Output the (x, y) coordinate of the center of the cell containing the given text.  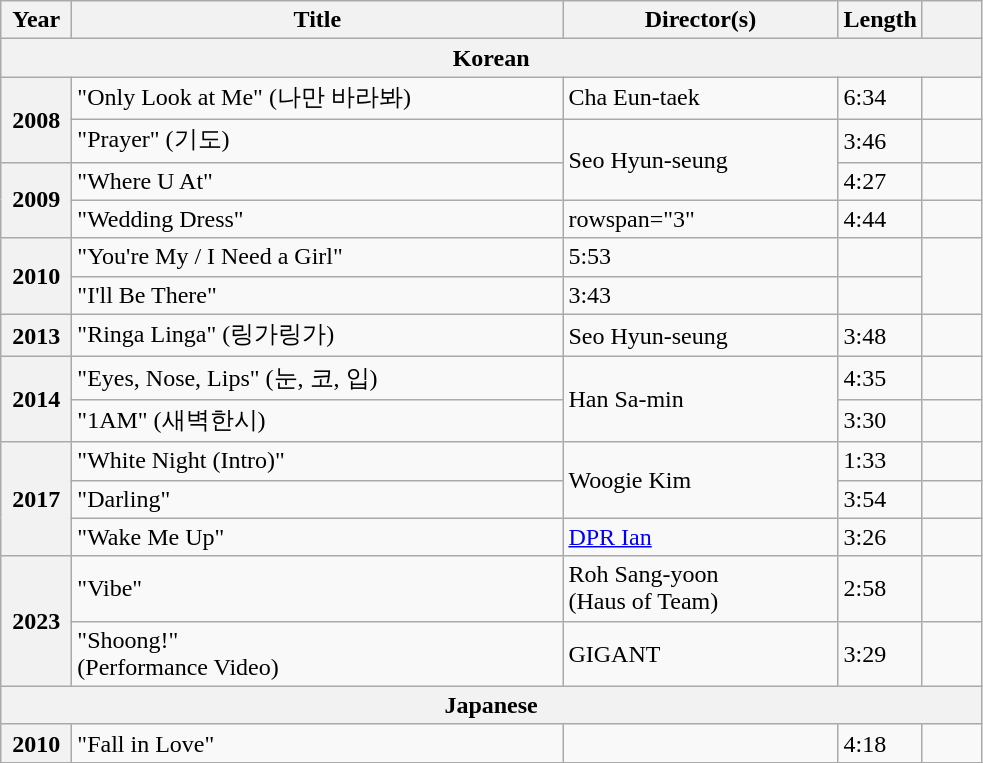
3:26 (880, 537)
"Only Look at Me" (나만 바라봐) (318, 98)
3:30 (880, 420)
"Vibe" (318, 588)
rowspan="3" (700, 219)
"Prayer" (기도) (318, 140)
"Wake Me Up" (318, 537)
4:35 (880, 378)
3:43 (700, 295)
"White Night (Intro)" (318, 461)
4:27 (880, 181)
2023 (36, 621)
"1AM" (새벽한시) (318, 420)
Roh Sang-yoon(Haus of Team) (700, 588)
"Shoong!" (Performance Video) (318, 654)
Han Sa-min (700, 400)
"You're My / I Need a Girl" (318, 257)
Length (880, 20)
5:53 (700, 257)
"Eyes, Nose, Lips" (눈, 코, 입) (318, 378)
"Wedding Dress" (318, 219)
3:54 (880, 499)
6:34 (880, 98)
2017 (36, 499)
4:18 (880, 743)
3:29 (880, 654)
"I'll Be There" (318, 295)
2013 (36, 336)
Director(s) (700, 20)
1:33 (880, 461)
2:58 (880, 588)
Korean (492, 58)
Title (318, 20)
2014 (36, 400)
Woogie Kim (700, 480)
3:46 (880, 140)
DPR Ian (700, 537)
"Where U At" (318, 181)
GIGANT (700, 654)
"Darling" (318, 499)
2008 (36, 120)
Year (36, 20)
4:44 (880, 219)
3:48 (880, 336)
"Ringa Linga" (링가링가) (318, 336)
2009 (36, 200)
Japanese (492, 705)
"Fall in Love" (318, 743)
Cha Eun-taek (700, 98)
